Find where the given text appears and provide that cell's center as (x, y) coordinate. 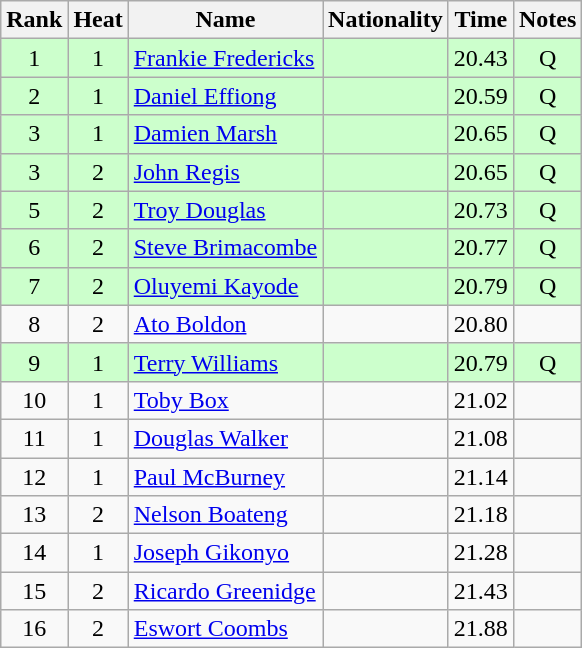
8 (34, 324)
12 (34, 477)
9 (34, 362)
20.59 (480, 96)
20.77 (480, 248)
14 (34, 553)
21.18 (480, 515)
21.88 (480, 629)
21.08 (480, 438)
6 (34, 248)
21.28 (480, 553)
Joseph Gikonyo (225, 553)
Terry Williams (225, 362)
Rank (34, 20)
Ricardo Greenidge (225, 591)
Paul McBurney (225, 477)
Nationality (386, 20)
10 (34, 400)
20.73 (480, 210)
11 (34, 438)
21.02 (480, 400)
20.43 (480, 58)
Eswort Coombs (225, 629)
21.43 (480, 591)
John Regis (225, 172)
7 (34, 286)
Damien Marsh (225, 134)
Frankie Fredericks (225, 58)
Nelson Boateng (225, 515)
15 (34, 591)
21.14 (480, 477)
20.80 (480, 324)
Troy Douglas (225, 210)
Toby Box (225, 400)
Daniel Effiong (225, 96)
5 (34, 210)
Oluyemi Kayode (225, 286)
Name (225, 20)
Notes (547, 20)
Steve Brimacombe (225, 248)
Ato Boldon (225, 324)
Heat (98, 20)
Time (480, 20)
Douglas Walker (225, 438)
16 (34, 629)
13 (34, 515)
